Search for the cell housing the specified text and yield its [x, y] center coordinate. 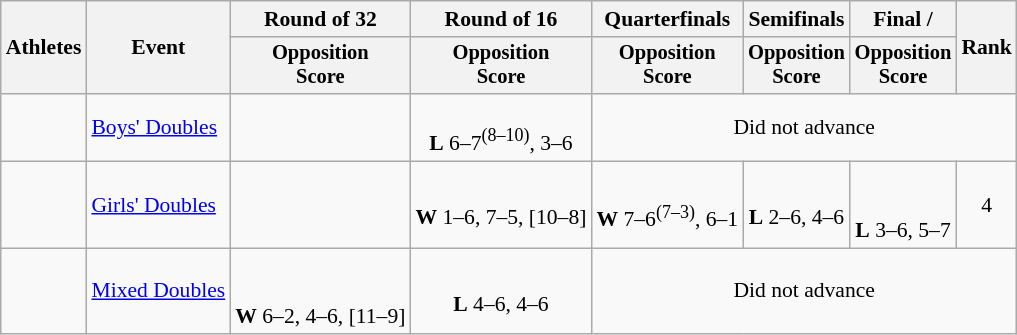
Boys' Doubles [158, 128]
L 2–6, 4–6 [796, 204]
L 6–7(8–10), 3–6 [500, 128]
L 4–6, 4–6 [500, 292]
Semifinals [796, 19]
L 3–6, 5–7 [904, 204]
Girls' Doubles [158, 204]
Event [158, 48]
W 7–6(7–3), 6–1 [667, 204]
Mixed Doubles [158, 292]
Round of 16 [500, 19]
Final / [904, 19]
Round of 32 [320, 19]
4 [986, 204]
W 6–2, 4–6, [11–9] [320, 292]
Quarterfinals [667, 19]
Athletes [44, 48]
W 1–6, 7–5, [10–8] [500, 204]
Rank [986, 48]
